From the cell containing the given text, extract its center point as [X, Y] coordinate. 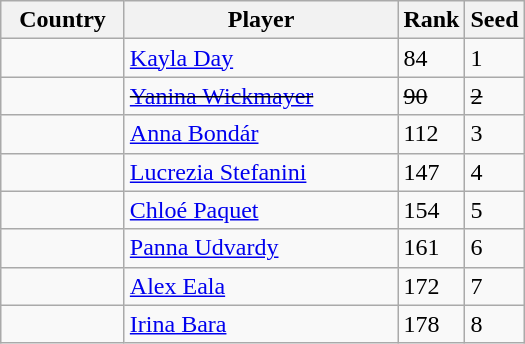
6 [494, 248]
Kayla Day [261, 58]
1 [494, 58]
147 [432, 172]
112 [432, 134]
Irina Bara [261, 324]
5 [494, 210]
Lucrezia Stefanini [261, 172]
Player [261, 20]
3 [494, 134]
Yanina Wickmayer [261, 96]
Panna Udvardy [261, 248]
178 [432, 324]
7 [494, 286]
90 [432, 96]
Alex Eala [261, 286]
84 [432, 58]
4 [494, 172]
Seed [494, 20]
Rank [432, 20]
Country [63, 20]
161 [432, 248]
8 [494, 324]
154 [432, 210]
2 [494, 96]
172 [432, 286]
Anna Bondár [261, 134]
Chloé Paquet [261, 210]
